Identify which cell holds the provided text, then report its [X, Y] central coordinate. 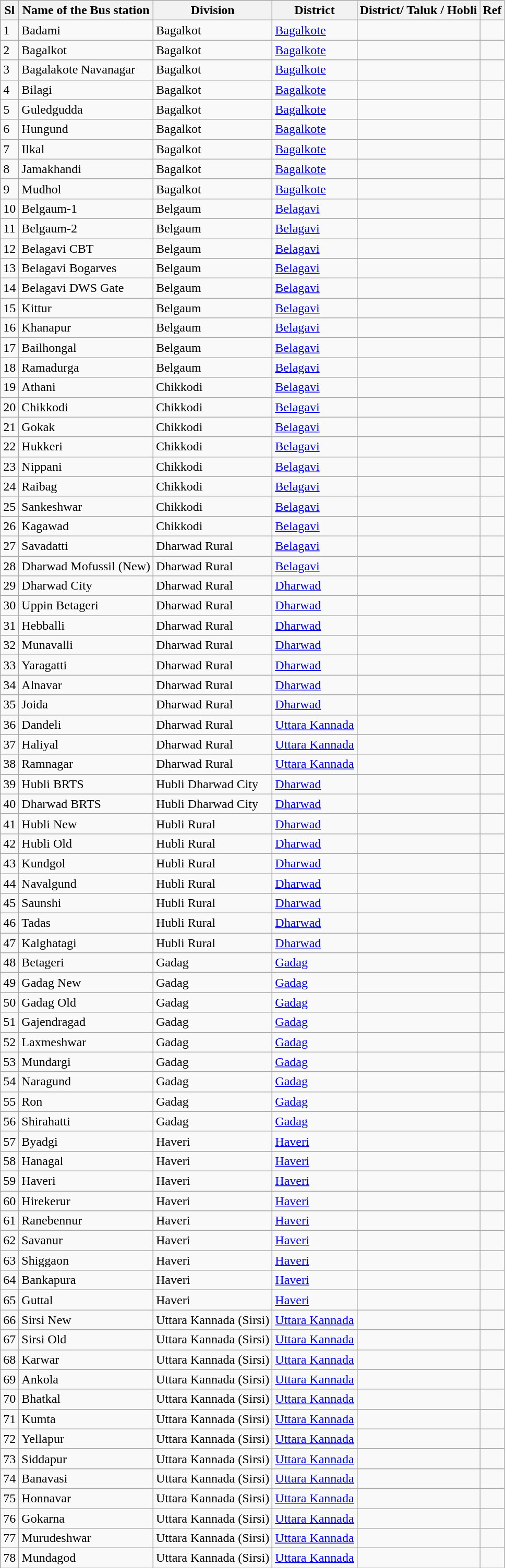
Joida [86, 705]
39 [9, 784]
Jamakhandi [86, 169]
72 [9, 1439]
46 [9, 923]
15 [9, 308]
Hungund [86, 129]
Sirsi New [86, 1320]
Ron [86, 1101]
76 [9, 1518]
14 [9, 288]
Mudhol [86, 189]
Gokarna [86, 1518]
Gokak [86, 427]
Savanur [86, 1241]
Gajendragad [86, 1022]
58 [9, 1161]
69 [9, 1379]
42 [9, 843]
Hubli New [86, 824]
16 [9, 328]
Siddapur [86, 1459]
Ramadurga [86, 367]
43 [9, 863]
50 [9, 1002]
Ramnagar [86, 764]
53 [9, 1062]
68 [9, 1359]
Kumta [86, 1419]
67 [9, 1340]
22 [9, 447]
Hubli BRTS [86, 784]
Dandeli [86, 725]
Nippani [86, 467]
Bagalakote Navanagar [86, 70]
Laxmeshwar [86, 1042]
7 [9, 149]
74 [9, 1478]
9 [9, 189]
Murudeshwar [86, 1538]
Belgaum-1 [86, 209]
26 [9, 526]
Ref [492, 10]
75 [9, 1498]
Bhatkal [86, 1399]
29 [9, 586]
Navalgund [86, 884]
Uppin Betageri [86, 606]
34 [9, 685]
Belagavi Bogarves [86, 268]
Hukkeri [86, 447]
35 [9, 705]
Hebballi [86, 626]
60 [9, 1200]
Hubli Old [86, 843]
59 [9, 1181]
11 [9, 228]
21 [9, 427]
Banavasi [86, 1478]
Sankeshwar [86, 506]
33 [9, 665]
Kagawad [86, 526]
Tadas [86, 923]
Khanapur [86, 328]
Haliyal [86, 744]
63 [9, 1260]
Belagavi DWS Gate [86, 288]
57 [9, 1141]
8 [9, 169]
Hanagal [86, 1161]
Betageri [86, 963]
Naragund [86, 1082]
Bailhongal [86, 348]
20 [9, 407]
45 [9, 903]
Hirekerur [86, 1200]
Karwar [86, 1359]
54 [9, 1082]
Sl [9, 10]
Byadgi [86, 1141]
Dharwad City [86, 586]
47 [9, 943]
3 [9, 70]
Munavalli [86, 645]
18 [9, 367]
36 [9, 725]
51 [9, 1022]
77 [9, 1538]
24 [9, 486]
Kittur [86, 308]
Division [212, 10]
71 [9, 1419]
13 [9, 268]
Alnavar [86, 685]
Gadag Old [86, 1002]
25 [9, 506]
Belgaum-2 [86, 228]
Kundgol [86, 863]
Badami [86, 30]
62 [9, 1241]
19 [9, 387]
41 [9, 824]
55 [9, 1101]
4 [9, 90]
Dharwad Mofussil (New) [86, 566]
Shiggaon [86, 1260]
Bankapura [86, 1280]
Dharwad BRTS [86, 804]
6 [9, 129]
1 [9, 30]
61 [9, 1221]
49 [9, 983]
65 [9, 1300]
52 [9, 1042]
Ilkal [86, 149]
Ranebennur [86, 1221]
37 [9, 744]
Guttal [86, 1300]
64 [9, 1280]
56 [9, 1121]
73 [9, 1459]
Yellapur [86, 1439]
70 [9, 1399]
48 [9, 963]
Kalghatagi [86, 943]
5 [9, 109]
Mundagod [86, 1558]
27 [9, 546]
Guledgudda [86, 109]
Name of the Bus station [86, 10]
Gadag New [86, 983]
Raibag [86, 486]
44 [9, 884]
31 [9, 626]
2 [9, 50]
Mundargi [86, 1062]
Honnavar [86, 1498]
17 [9, 348]
28 [9, 566]
Shirahatti [86, 1121]
Savadatti [86, 546]
40 [9, 804]
23 [9, 467]
Athani [86, 387]
District [315, 10]
12 [9, 249]
32 [9, 645]
30 [9, 606]
10 [9, 209]
Bilagi [86, 90]
Saunshi [86, 903]
Ankola [86, 1379]
Yaragatti [86, 665]
66 [9, 1320]
Belagavi CBT [86, 249]
38 [9, 764]
78 [9, 1558]
Sirsi Old [86, 1340]
District/ Taluk / Hobli [418, 10]
